Detect which cell encompasses the target text, then output its (x, y) center coordinate. 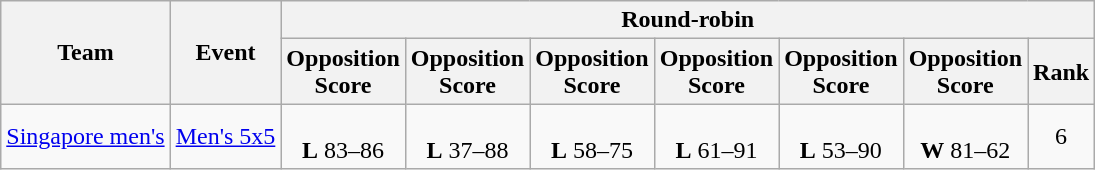
Rank (1062, 72)
L 58–75 (592, 136)
Event (226, 52)
Men's 5x5 (226, 136)
L 83–86 (343, 136)
W 81–62 (965, 136)
Round-robin (688, 20)
L 37–88 (467, 136)
Team (86, 52)
Singapore men's (86, 136)
L 61–91 (716, 136)
6 (1062, 136)
L 53–90 (841, 136)
